Identify which cell holds the provided text, then report its [X, Y] central coordinate. 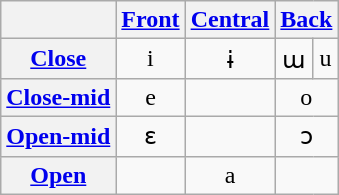
u [326, 59]
Close [58, 59]
ɨ [230, 59]
e [150, 97]
Open [58, 175]
ɯ [294, 59]
ɛ [150, 136]
i [150, 59]
Front [150, 20]
ɔ [306, 136]
Back [306, 20]
o [306, 97]
Close-mid [58, 97]
a [230, 175]
Central [230, 20]
Open-mid [58, 136]
